For the text-containing cell, return its midpoint in (X, Y) coordinate format. 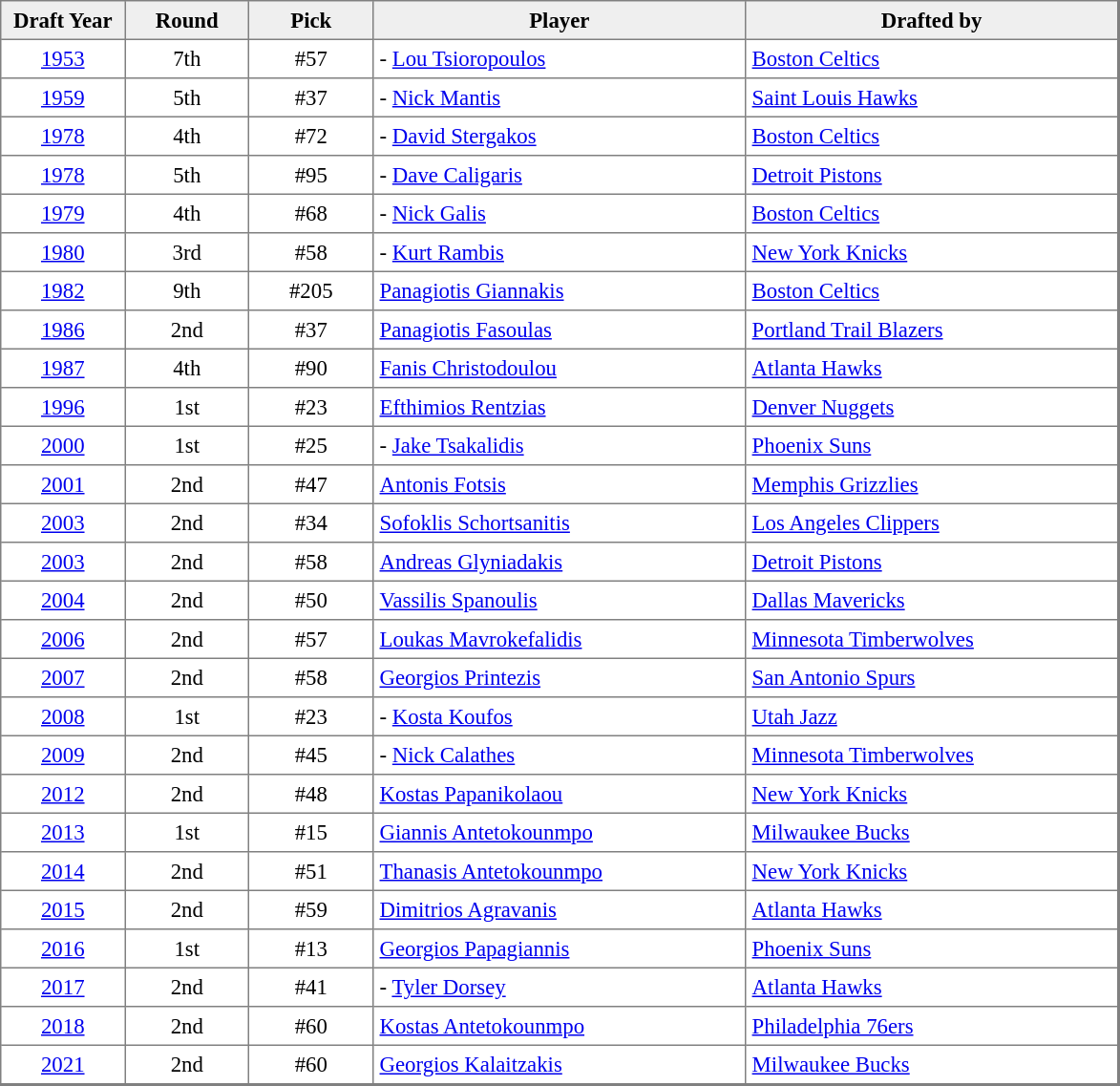
Giannis Antetokounmpo (560, 832)
Efthimios Rentzias (560, 407)
2021 (63, 1064)
Georgios Kalaitzakis (560, 1064)
#95 (311, 175)
2007 (63, 677)
7th (187, 58)
#47 (311, 484)
1982 (63, 290)
Thanasis Antetokounmpo (560, 871)
2016 (63, 948)
Pick (311, 20)
Kostas Papanikolaou (560, 794)
1953 (63, 58)
Round (187, 20)
Antonis Fotsis (560, 484)
Memphis Grizzlies (932, 484)
2001 (63, 484)
2009 (63, 755)
Drafted by (932, 20)
1996 (63, 407)
San Antonio Spurs (932, 677)
- Jake Tsakalidis (560, 445)
Andreas Glyniadakis (560, 562)
1979 (63, 213)
Saint Louis Hawks (932, 97)
2018 (63, 1026)
Draft Year (63, 20)
Player (560, 20)
#41 (311, 987)
2008 (63, 716)
#25 (311, 445)
2006 (63, 639)
#59 (311, 909)
Portland Trail Blazers (932, 330)
- David Stergakos (560, 136)
Panagiotis Fasoulas (560, 330)
#72 (311, 136)
2004 (63, 600)
Utah Jazz (932, 716)
Panagiotis Giannakis (560, 290)
- Tyler Dorsey (560, 987)
3rd (187, 252)
#51 (311, 871)
- Nick Galis (560, 213)
Los Angeles Clippers (932, 522)
- Kurt Rambis (560, 252)
Sofoklis Schortsanitis (560, 522)
2012 (63, 794)
Georgios Printezis (560, 677)
Dimitrios Agravanis (560, 909)
#13 (311, 948)
Vassilis Spanoulis (560, 600)
#205 (311, 290)
2013 (63, 832)
- Nick Calathes (560, 755)
Loukas Mavrokefalidis (560, 639)
Denver Nuggets (932, 407)
#34 (311, 522)
#15 (311, 832)
2000 (63, 445)
- Nick Mantis (560, 97)
1986 (63, 330)
Philadelphia 76ers (932, 1026)
1987 (63, 368)
Georgios Papagiannis (560, 948)
2017 (63, 987)
1980 (63, 252)
#45 (311, 755)
Kostas Antetokounmpo (560, 1026)
- Kosta Koufos (560, 716)
2014 (63, 871)
#48 (311, 794)
- Dave Caligaris (560, 175)
Fanis Christodoulou (560, 368)
#90 (311, 368)
#68 (311, 213)
- Lou Tsioropoulos (560, 58)
Dallas Mavericks (932, 600)
1959 (63, 97)
#50 (311, 600)
2015 (63, 909)
9th (187, 290)
